From the cell containing the given text, extract its center point as [x, y] coordinate. 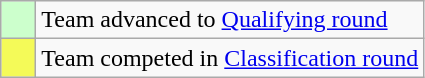
Team advanced to Qualifying round [230, 20]
Team competed in Classification round [230, 58]
